Find where the given text appears and provide that cell's center as (x, y) coordinate. 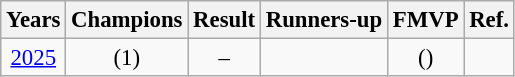
FMVP (425, 20)
Runners-up (324, 20)
2025 (34, 58)
(1) (127, 58)
– (224, 58)
Years (34, 20)
() (425, 58)
Ref. (489, 20)
Result (224, 20)
Champions (127, 20)
